Find where the given text appears and provide that cell's center as (x, y) coordinate. 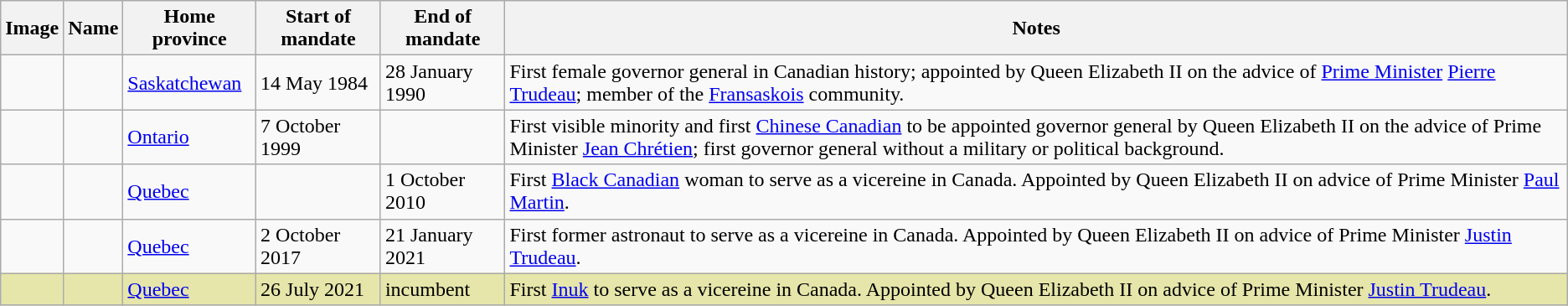
Home province (189, 29)
Notes (1036, 29)
2 October 2017 (318, 246)
14 May 1984 (318, 82)
First former astronaut to serve as a vicereine in Canada. Appointed by Queen Elizabeth II on advice of Prime Minister Justin Trudeau. (1036, 246)
First Black Canadian woman to serve as a vicereine in Canada. Appointed by Queen Elizabeth II on advice of Prime Minister Paul Martin. (1036, 191)
Name (94, 29)
26 July 2021 (318, 289)
Start of mandate (318, 29)
incumbent (442, 289)
7 October 1999 (318, 137)
Saskatchewan (189, 82)
28 January 1990 (442, 82)
21 January 2021 (442, 246)
End of mandate (442, 29)
Image (32, 29)
Ontario (189, 137)
1 October 2010 (442, 191)
First Inuk to serve as a vicereine in Canada. Appointed by Queen Elizabeth II on advice of Prime Minister Justin Trudeau. (1036, 289)
